Return [x, y] of the center of cell containing provided text 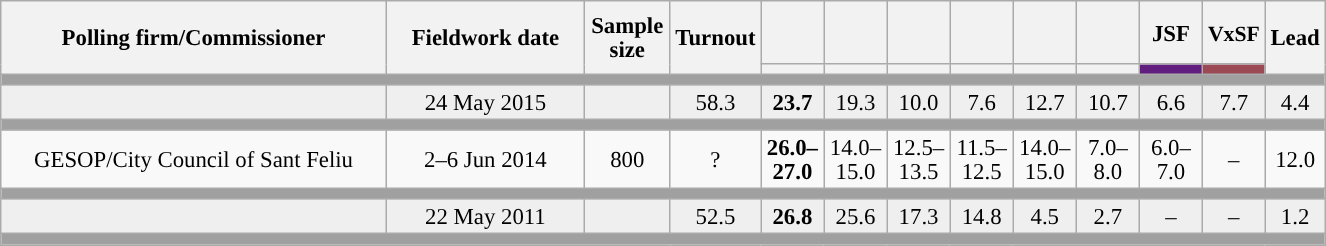
58.3 [716, 102]
12.7 [1044, 102]
JSF [1170, 32]
2–6 Jun 2014 [485, 160]
12.5–13.5 [918, 160]
26.0–27.0 [792, 160]
7.7 [1234, 102]
25.6 [856, 218]
4.4 [1295, 102]
1.2 [1295, 218]
11.5–12.5 [982, 160]
4.5 [1044, 218]
19.3 [856, 102]
2.7 [1108, 218]
12.0 [1295, 160]
? [716, 160]
23.7 [792, 102]
10.0 [918, 102]
Polling firm/Commissioner [194, 38]
GESOP/City Council of Sant Feliu [194, 160]
24 May 2015 [485, 102]
6.6 [1170, 102]
VxSF [1234, 32]
22 May 2011 [485, 218]
800 [627, 160]
14.8 [982, 218]
Fieldwork date [485, 38]
Sample size [627, 38]
26.8 [792, 218]
Lead [1295, 38]
7.0–8.0 [1108, 160]
52.5 [716, 218]
7.6 [982, 102]
6.0–7.0 [1170, 160]
17.3 [918, 218]
Turnout [716, 38]
10.7 [1108, 102]
